Find where the given text appears and provide that cell's center as (X, Y) coordinate. 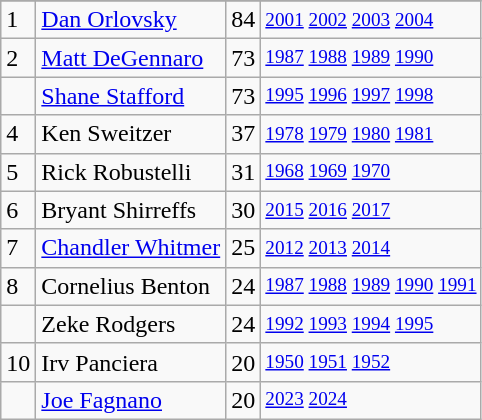
31 (244, 172)
Zeke Rodgers (131, 324)
84 (244, 20)
2012 2013 2014 (371, 248)
25 (244, 248)
30 (244, 210)
4 (18, 134)
Chandler Whitmer (131, 248)
6 (18, 210)
Cornelius Benton (131, 286)
5 (18, 172)
Joe Fagnano (131, 400)
2001 2002 2003 2004 (371, 20)
Rick Robustelli (131, 172)
1992 1993 1994 1995 (371, 324)
1987 1988 1989 1990 (371, 58)
8 (18, 286)
Shane Stafford (131, 96)
Bryant Shirreffs (131, 210)
1950 1951 1952 (371, 362)
1 (18, 20)
7 (18, 248)
2023 2024 (371, 400)
1995 1996 1997 1998 (371, 96)
2015 2016 2017 (371, 210)
2 (18, 58)
Dan Orlovsky (131, 20)
Matt DeGennaro (131, 58)
1968 1969 1970 (371, 172)
Irv Panciera (131, 362)
1978 1979 1980 1981 (371, 134)
10 (18, 362)
37 (244, 134)
1987 1988 1989 1990 1991 (371, 286)
Ken Sweitzer (131, 134)
